Detect which cell encompasses the target text, then output its (X, Y) center coordinate. 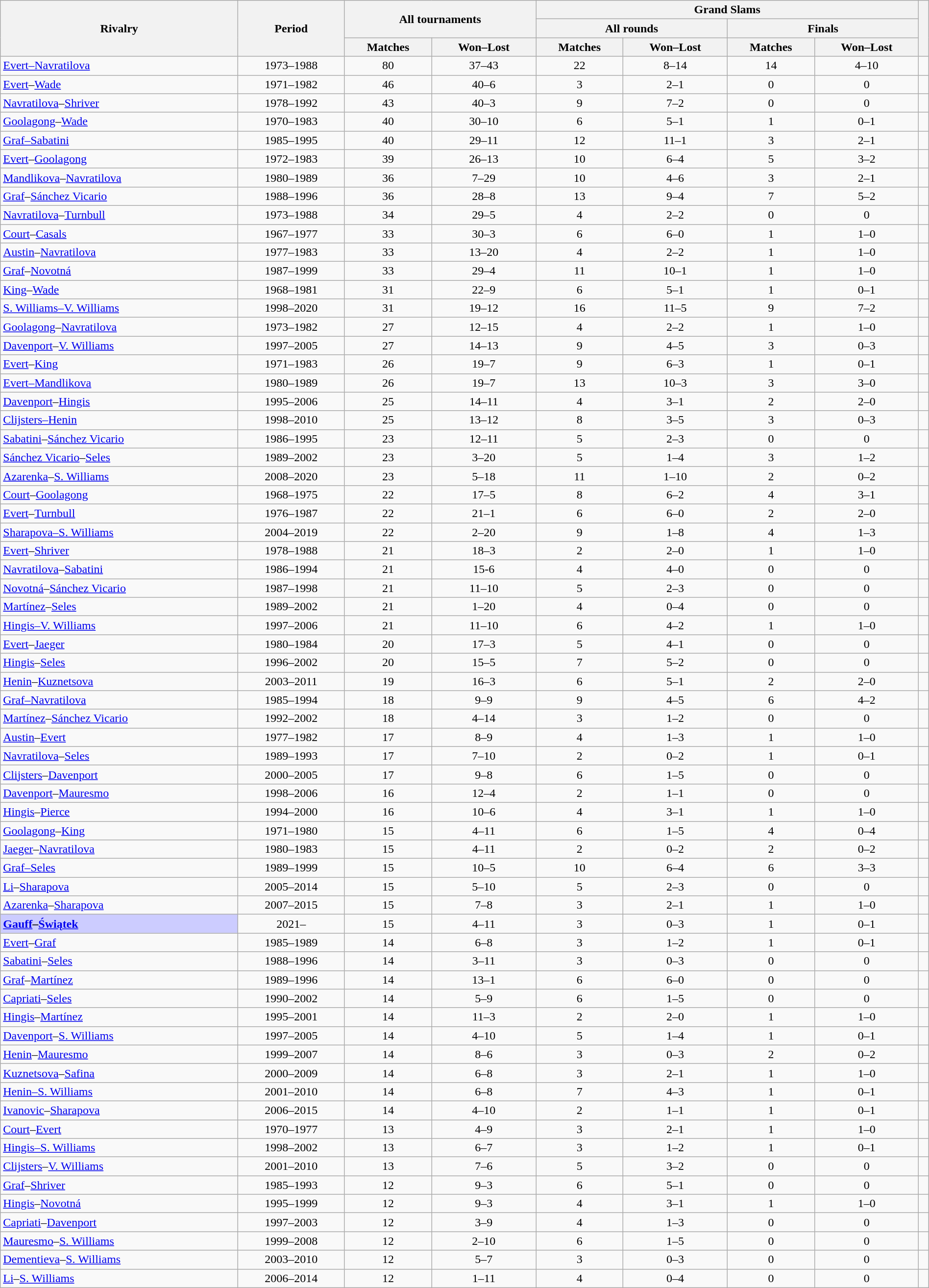
2000–2009 (291, 1073)
1–20 (484, 607)
29–5 (484, 215)
2–20 (484, 532)
40–6 (484, 84)
Hingis–Novotná (120, 1204)
1985–1995 (291, 140)
4–1 (675, 644)
1–8 (675, 532)
5–9 (484, 998)
Sabatini–Sánchez Vicario (120, 439)
Evert–Shriver (120, 551)
Jaeger–Navratilova (120, 849)
Austin–Navratilova (120, 252)
8–14 (675, 66)
29–11 (484, 140)
1995–2001 (291, 1017)
Navratilova–Turnbull (120, 215)
S. Williams–V. Williams (120, 308)
Graf–Sánchez Vicario (120, 196)
Evert–Wade (120, 84)
1992–2002 (291, 718)
Sharapova–S. Williams (120, 532)
Graf–Shriver (120, 1185)
1998–2020 (291, 308)
Hingis–S. Williams (120, 1148)
Evert–Goolagong (120, 159)
10–3 (675, 383)
Goolagong–Wade (120, 122)
39 (388, 159)
1990–2002 (291, 998)
Davenport–S. Williams (120, 1036)
46 (388, 84)
4–6 (675, 177)
Graf–Martínez (120, 980)
Mandlikova–Navratilova (120, 177)
1994–2000 (291, 812)
1977–1982 (291, 737)
3–3 (867, 868)
4–3 (675, 1091)
Clijsters–V. Williams (120, 1166)
Navratilova–Seles (120, 756)
6–2 (675, 495)
1967–1977 (291, 234)
Austin–Evert (120, 737)
1998–2002 (291, 1148)
1987–1998 (291, 588)
All rounds (632, 28)
1986–1995 (291, 439)
17–3 (484, 644)
1987–1999 (291, 271)
1985–1993 (291, 1185)
34 (388, 215)
1976–1987 (291, 513)
Clijsters–Henin (120, 420)
3–11 (484, 961)
28–8 (484, 196)
80 (388, 66)
Mauresmo–S. Williams (120, 1241)
Evert–Mandlikova (120, 383)
19 (388, 681)
12–4 (484, 793)
1978–1992 (291, 103)
Hingis–Pierce (120, 812)
Sánchez Vicario–Seles (120, 457)
1970–1983 (291, 122)
1997–2006 (291, 625)
Davenport–Hingis (120, 401)
Clijsters–Davenport (120, 774)
2003–2010 (291, 1260)
8–9 (484, 737)
5–18 (484, 476)
7–29 (484, 177)
Navratilova–Sabatini (120, 570)
Davenport–Mauresmo (120, 793)
Dementieva–S. Williams (120, 1260)
11–3 (484, 1017)
13–20 (484, 252)
Goolagong–Navratilova (120, 327)
Navratilova–Shriver (120, 103)
Li–Sharapova (120, 887)
Court–Evert (120, 1129)
Grand Slams (727, 10)
Martínez–Seles (120, 607)
13–1 (484, 980)
Rivalry (120, 28)
Court–Goolagong (120, 495)
Gauff–Świątek (120, 924)
19–12 (484, 308)
1998–2010 (291, 420)
7–10 (484, 756)
1971–1983 (291, 364)
1997–2003 (291, 1222)
30–10 (484, 122)
Azarenka–Sharapova (120, 905)
Sabatini–Seles (120, 961)
Evert–Turnbull (120, 513)
7–8 (484, 905)
4–9 (484, 1129)
21–1 (484, 513)
1986–1994 (291, 570)
2008–2020 (291, 476)
26–13 (484, 159)
43 (388, 103)
2000–2005 (291, 774)
Graf–Sabatini (120, 140)
1978–1988 (291, 551)
Evert–Graf (120, 942)
Novotná–Sánchez Vicario (120, 588)
Evert–Jaeger (120, 644)
Kuznetsova–Safina (120, 1073)
10–6 (484, 812)
Goolagong–King (120, 831)
14–11 (484, 401)
3–5 (675, 420)
3–20 (484, 457)
1973–1982 (291, 327)
1995–2006 (291, 401)
2006–2015 (291, 1110)
6–3 (675, 364)
2005–2014 (291, 887)
8–6 (484, 1054)
1989–1999 (291, 868)
12–15 (484, 327)
4–0 (675, 570)
2–10 (484, 1241)
29–4 (484, 271)
37–43 (484, 66)
1970–1977 (291, 1129)
5–10 (484, 887)
Graf–Novotná (120, 271)
1971–1980 (291, 831)
6–7 (484, 1148)
15–5 (484, 663)
Davenport–V. Williams (120, 346)
Azarenka–S. Williams (120, 476)
1977–1983 (291, 252)
1972–1983 (291, 159)
9–4 (675, 196)
5–7 (484, 1260)
King–Wade (120, 290)
Capriati–Seles (120, 998)
1980–1984 (291, 644)
13–12 (484, 420)
1980–1983 (291, 849)
1989–1993 (291, 756)
1–10 (675, 476)
1968–1975 (291, 495)
30–3 (484, 234)
Martínez–Sánchez Vicario (120, 718)
40–3 (484, 103)
4–14 (484, 718)
1996–2002 (291, 663)
1999–2007 (291, 1054)
Hingis–Martínez (120, 1017)
22–9 (484, 290)
1968–1981 (291, 290)
3–9 (484, 1222)
All tournaments (440, 19)
16–3 (484, 681)
1989–1996 (291, 980)
9–9 (484, 700)
Henin–Kuznetsova (120, 681)
Evert–Navratilova (120, 66)
Henin–S. Williams (120, 1091)
Graf–Seles (120, 868)
2004–2019 (291, 532)
Ivanovic–Sharapova (120, 1110)
Period (291, 28)
2006–2014 (291, 1278)
Henin–Mauresmo (120, 1054)
Evert–King (120, 364)
18–3 (484, 551)
Graf–Navratilova (120, 700)
Finals (823, 28)
10–5 (484, 868)
1995–1999 (291, 1204)
17–5 (484, 495)
14–13 (484, 346)
3–0 (867, 383)
2021– (291, 924)
1985–1989 (291, 942)
Court–Casals (120, 234)
1971–1982 (291, 84)
Hingis–V. Williams (120, 625)
10–1 (675, 271)
1998–2006 (291, 793)
11–1 (675, 140)
12–11 (484, 439)
1999–2008 (291, 1241)
15-6 (484, 570)
Capriati–Davenport (120, 1222)
1–11 (484, 1278)
9–8 (484, 774)
Li–S. Williams (120, 1278)
11–5 (675, 308)
2003–2011 (291, 681)
7–6 (484, 1166)
Hingis–Seles (120, 663)
2007–2015 (291, 905)
1985–1994 (291, 700)
